Return the (x, y) coordinate for the center point of the cell that contains the specified text.  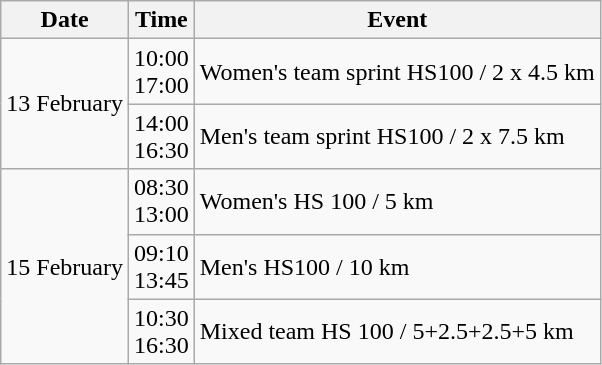
Mixed team HS 100 / 5+2.5+2.5+5 km (397, 332)
Women's team sprint HS100 / 2 x 4.5 km (397, 72)
Women's HS 100 / 5 km (397, 202)
13 February (65, 104)
Event (397, 20)
Men's team sprint HS100 / 2 x 7.5 km (397, 136)
Men's HS100 / 10 km (397, 266)
Date (65, 20)
Time (161, 20)
15 February (65, 266)
14:0016:30 (161, 136)
08:3013:00 (161, 202)
10:0017:00 (161, 72)
10:3016:30 (161, 332)
09:1013:45 (161, 266)
